For the text-containing cell, return its midpoint in (X, Y) coordinate format. 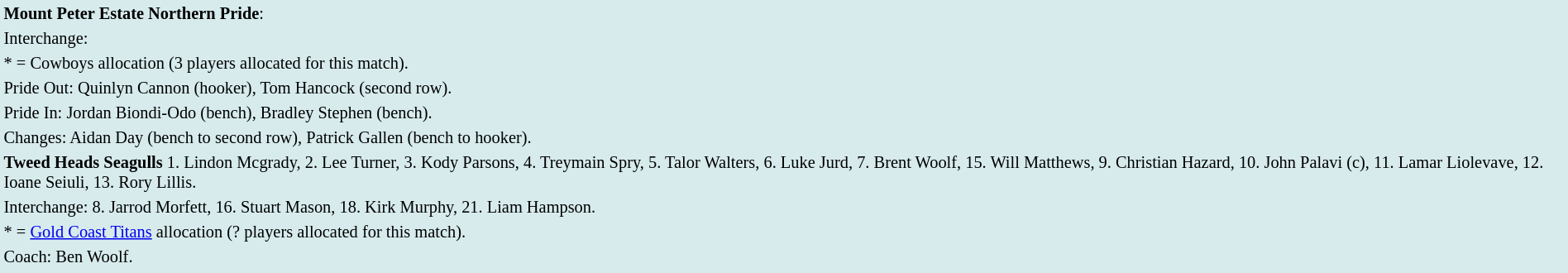
Mount Peter Estate Northern Pride: (784, 13)
* = Gold Coast Titans allocation (? players allocated for this match). (784, 232)
Changes: Aidan Day (bench to second row), Patrick Gallen (bench to hooker). (784, 137)
Coach: Ben Woolf. (784, 256)
Interchange: (784, 38)
Pride In: Jordan Biondi-Odo (bench), Bradley Stephen (bench). (784, 113)
Pride Out: Quinlyn Cannon (hooker), Tom Hancock (second row). (784, 88)
* = Cowboys allocation (3 players allocated for this match). (784, 63)
Interchange: 8. Jarrod Morfett, 16. Stuart Mason, 18. Kirk Murphy, 21. Liam Hampson. (784, 207)
